Find where the given text appears and provide that cell's center as (x, y) coordinate. 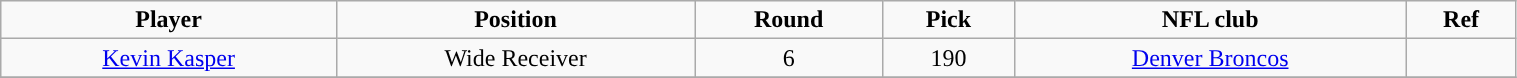
Ref (1461, 20)
6 (789, 58)
Round (789, 20)
190 (949, 58)
Denver Broncos (1210, 58)
NFL club (1210, 20)
Pick (949, 20)
Wide Receiver (515, 58)
Player (169, 20)
Position (515, 20)
Kevin Kasper (169, 58)
